Scan for the cell matching the given text and deliver its [X, Y] coordinate at center. 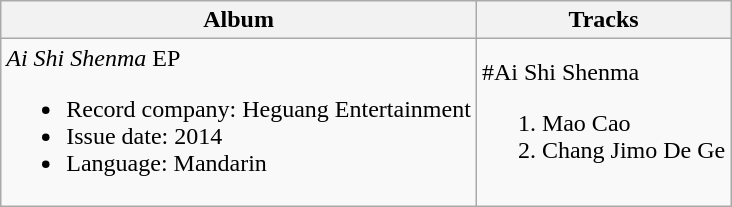
Tracks [603, 20]
#Ai Shi ShenmaMao CaoChang Jimo De Ge [603, 122]
Album [239, 20]
Ai Shi Shenma EPRecord company: Heguang EntertainmentIssue date: 2014Language: Mandarin [239, 122]
